Identify which cell holds the provided text, then report its [x, y] central coordinate. 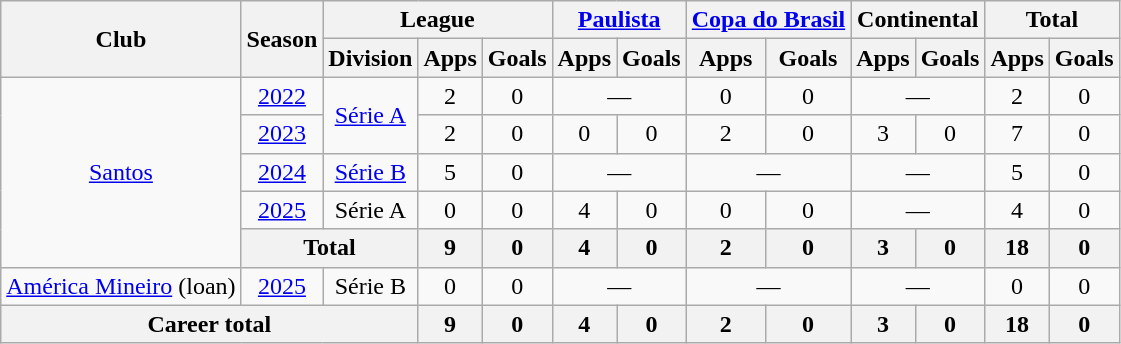
Division [370, 58]
Career total [210, 324]
2022 [282, 96]
2024 [282, 172]
Club [121, 39]
Paulista [619, 20]
Santos [121, 172]
Season [282, 39]
Copa do Brasil [768, 20]
2023 [282, 134]
League [438, 20]
América Mineiro (loan) [121, 286]
7 [1017, 134]
Continental [918, 20]
